Extract the (X, Y) coordinate from the center of the cell holding the provided text.  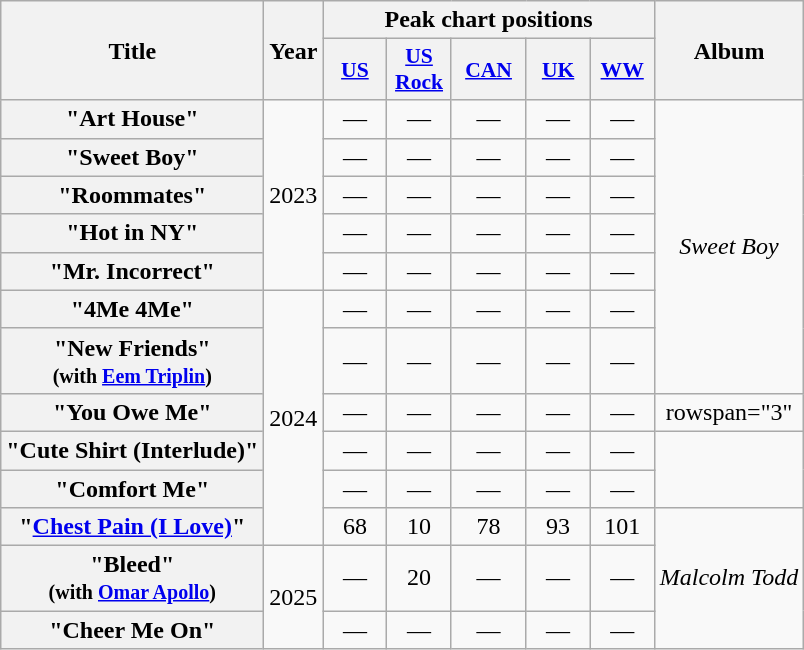
"Mr. Incorrect" (132, 271)
US (355, 70)
"Art House" (132, 119)
"Roommates" (132, 195)
WW (622, 70)
"Comfort Me" (132, 489)
UK (558, 70)
rowspan="3" (729, 412)
"Chest Pain (I Love)" (132, 527)
USRock (419, 70)
CAN (488, 70)
Malcolm Todd (729, 578)
20 (419, 578)
"Hot in NY" (132, 233)
Title (132, 50)
"You Owe Me" (132, 412)
Year (294, 50)
101 (622, 527)
"4Me 4Me" (132, 309)
"Sweet Boy" (132, 157)
Album (729, 50)
93 (558, 527)
"Cute Shirt (Interlude)" (132, 450)
"Bleed" (with Omar Apollo) (132, 578)
2024 (294, 418)
10 (419, 527)
"Cheer Me On" (132, 630)
Peak chart positions (488, 20)
Sweet Boy (729, 246)
"New Friends" (with Eem Triplin) (132, 360)
2025 (294, 598)
2023 (294, 195)
68 (355, 527)
78 (488, 527)
